For the text-containing cell, return its midpoint in [X, Y] coordinate format. 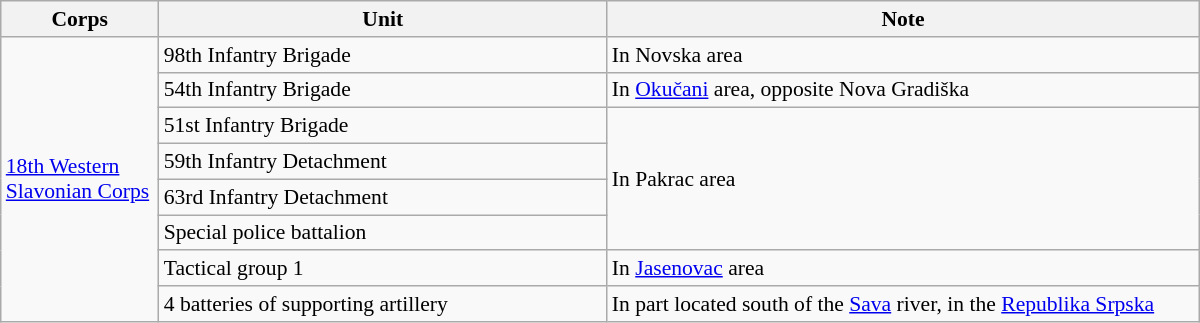
54th Infantry Brigade [383, 90]
51st Infantry Brigade [383, 126]
In Okučani area, opposite Nova Gradiška [903, 90]
In part located south of the Sava river, in the Republika Srpska [903, 304]
Note [903, 19]
98th Infantry Brigade [383, 55]
4 batteries of supporting artillery [383, 304]
Tactical group 1 [383, 269]
In Pakrac area [903, 179]
18th Western Slavonian Corps [80, 180]
Corps [80, 19]
63rd Infantry Detachment [383, 197]
In Jasenovac area [903, 269]
Special police battalion [383, 233]
In Novska area [903, 55]
59th Infantry Detachment [383, 162]
Unit [383, 19]
